Provide the [X, Y] coordinate of the cell's center where the given text is located.  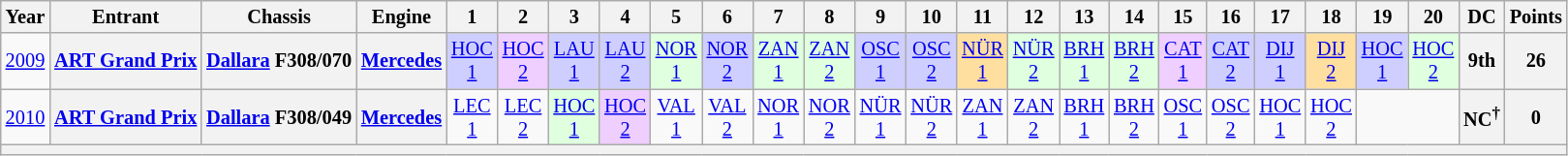
Engine [401, 16]
0 [1536, 117]
6 [728, 16]
LAU2 [626, 61]
CAT1 [1184, 61]
10 [932, 16]
VAL1 [676, 117]
DC [1482, 16]
7 [779, 16]
2010 [25, 117]
Year [25, 16]
9 [881, 16]
12 [1034, 16]
15 [1184, 16]
LEC2 [523, 117]
2 [523, 16]
3 [573, 16]
CAT2 [1230, 61]
4 [626, 16]
Dallara F308/049 [279, 117]
Chassis [279, 16]
8 [829, 16]
13 [1085, 16]
26 [1536, 61]
5 [676, 16]
18 [1331, 16]
2009 [25, 61]
9th [1482, 61]
DIJ2 [1331, 61]
DIJ1 [1280, 61]
NC† [1482, 117]
11 [982, 16]
Dallara F308/070 [279, 61]
19 [1383, 16]
16 [1230, 16]
LAU1 [573, 61]
Entrant [126, 16]
20 [1433, 16]
VAL2 [728, 117]
1 [473, 16]
17 [1280, 16]
LEC1 [473, 117]
Points [1536, 16]
14 [1134, 16]
